Identify which cell holds the provided text, then report its [X, Y] central coordinate. 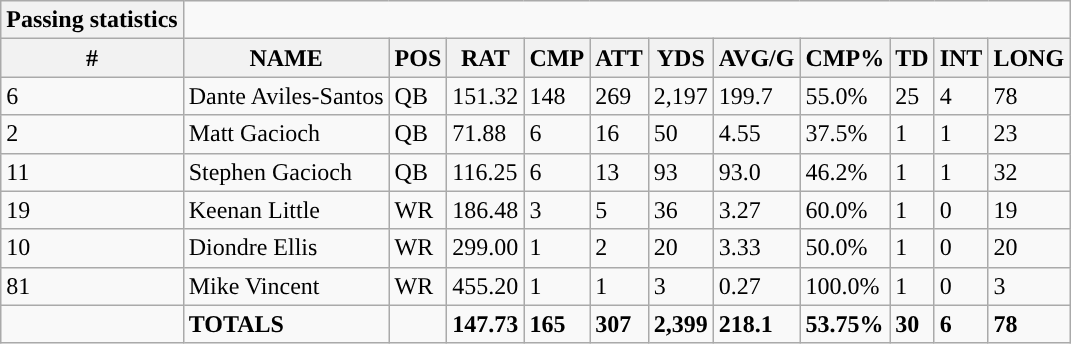
55.0% [845, 96]
5 [620, 210]
218.1 [756, 324]
36 [680, 210]
165 [557, 324]
50.0% [845, 248]
11 [92, 172]
INT [961, 58]
32 [1029, 172]
0.27 [756, 286]
2,197 [680, 96]
Diondre Ellis [286, 248]
25 [912, 96]
TD [912, 58]
Stephen Gacioch [286, 172]
23 [1029, 134]
307 [620, 324]
60.0% [845, 210]
POS [418, 58]
CMP [557, 58]
CMP% [845, 58]
4 [961, 96]
2,399 [680, 324]
13 [620, 172]
269 [620, 96]
148 [557, 96]
3.33 [756, 248]
NAME [286, 58]
50 [680, 134]
46.2% [845, 172]
455.20 [486, 286]
93 [680, 172]
3.27 [756, 210]
71.88 [486, 134]
37.5% [845, 134]
151.32 [486, 96]
199.7 [756, 96]
# [92, 58]
93.0 [756, 172]
Matt Gacioch [286, 134]
Passing statistics [92, 20]
AVG/G [756, 58]
LONG [1029, 58]
4.55 [756, 134]
10 [92, 248]
147.73 [486, 324]
100.0% [845, 286]
116.25 [486, 172]
299.00 [486, 248]
186.48 [486, 210]
Mike Vincent [286, 286]
ATT [620, 58]
Dante Aviles-Santos [286, 96]
YDS [680, 58]
81 [92, 286]
Keenan Little [286, 210]
16 [620, 134]
RAT [486, 58]
TOTALS [286, 324]
30 [912, 324]
53.75% [845, 324]
